Capture the cell that displays the provided text and extract its [X, Y] central coordinate. 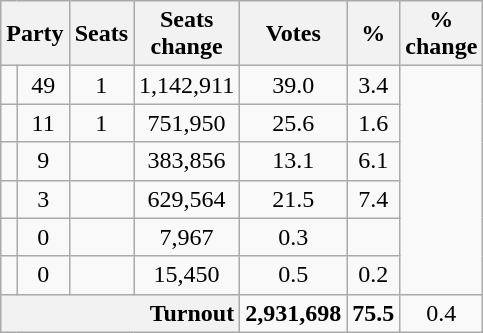
629,564 [187, 199]
0.4 [442, 313]
751,950 [187, 123]
% [374, 34]
Turnout [120, 313]
1,142,911 [187, 85]
0.3 [294, 237]
39.0 [294, 85]
383,856 [187, 161]
Seats [101, 34]
Party [35, 34]
0.5 [294, 275]
7,967 [187, 237]
15,450 [187, 275]
7.4 [374, 199]
9 [43, 161]
49 [43, 85]
Seatschange [187, 34]
11 [43, 123]
2,931,698 [294, 313]
1.6 [374, 123]
Votes [294, 34]
75.5 [374, 313]
6.1 [374, 161]
3 [43, 199]
13.1 [294, 161]
0.2 [374, 275]
%change [442, 34]
21.5 [294, 199]
3.4 [374, 85]
25.6 [294, 123]
